Return [X, Y] of the center of cell containing provided text 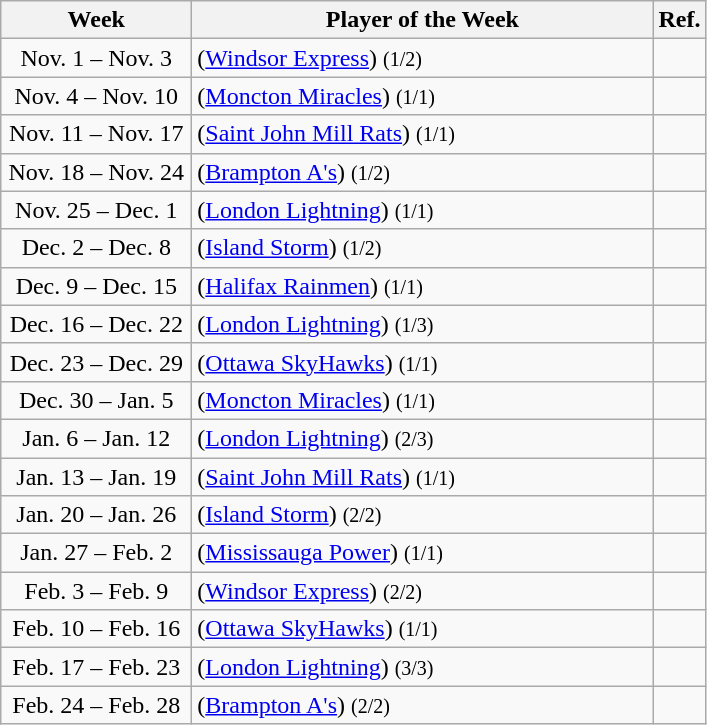
Dec. 30 – Jan. 5 [96, 400]
Nov. 11 – Nov. 17 [96, 134]
Dec. 23 – Dec. 29 [96, 362]
Dec. 2 – Dec. 8 [96, 248]
(Island Storm) (1/2) [422, 248]
(London Lightning) (1/1) [422, 210]
Jan. 13 – Jan. 19 [96, 477]
(Mississauga Power) (1/1) [422, 553]
(Windsor Express) (2/2) [422, 591]
Nov. 18 – Nov. 24 [96, 172]
Week [96, 20]
(Windsor Express) (1/2) [422, 58]
Jan. 27 – Feb. 2 [96, 553]
(London Lightning) (1/3) [422, 324]
Dec. 16 – Dec. 22 [96, 324]
Jan. 20 – Jan. 26 [96, 515]
Nov. 25 – Dec. 1 [96, 210]
Feb. 17 – Feb. 23 [96, 667]
(Brampton A's) (1/2) [422, 172]
Player of the Week [422, 20]
(Island Storm) (2/2) [422, 515]
Nov. 4 – Nov. 10 [96, 96]
Dec. 9 – Dec. 15 [96, 286]
(London Lightning) (2/3) [422, 438]
Jan. 6 – Jan. 12 [96, 438]
Feb. 3 – Feb. 9 [96, 591]
(Brampton A's) (2/2) [422, 705]
(London Lightning) (3/3) [422, 667]
Ref. [680, 20]
Feb. 10 – Feb. 16 [96, 629]
(Halifax Rainmen) (1/1) [422, 286]
Feb. 24 – Feb. 28 [96, 705]
Nov. 1 – Nov. 3 [96, 58]
